Output the [X, Y] coordinate of the center of the cell containing the given text.  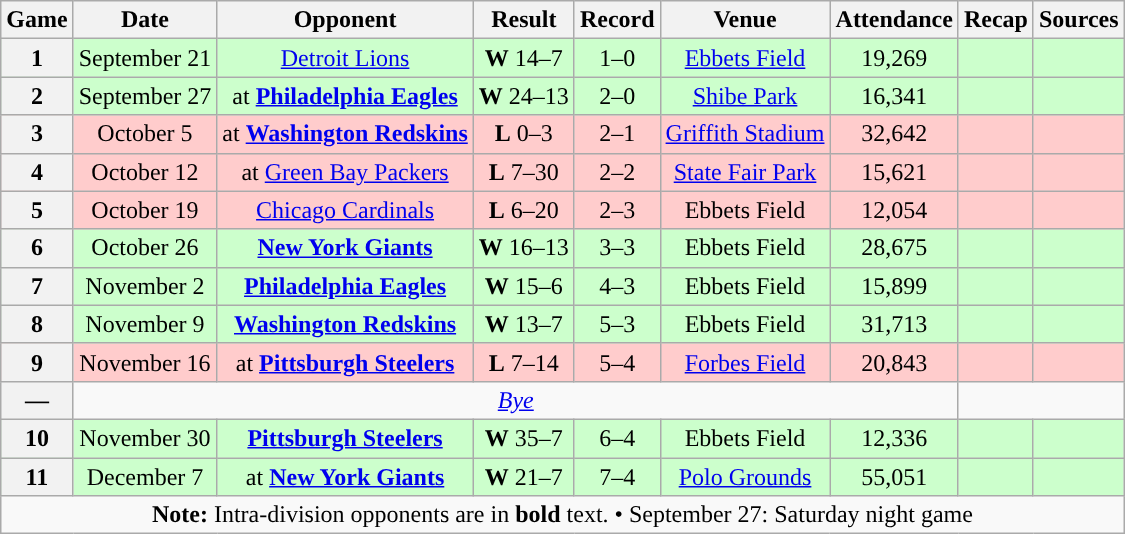
19,269 [894, 58]
15,899 [894, 286]
L 7–14 [524, 362]
Result [524, 20]
September 27 [145, 96]
W 16–13 [524, 248]
November 2 [145, 286]
Detroit Lions [345, 58]
November 30 [145, 438]
5–4 [617, 362]
3 [37, 134]
October 26 [145, 248]
2–2 [617, 172]
28,675 [894, 248]
8 [37, 324]
11 [37, 477]
32,642 [894, 134]
State Fair Park [745, 172]
at New York Giants [345, 477]
12,054 [894, 210]
L 7–30 [524, 172]
Griffith Stadium [745, 134]
2–3 [617, 210]
55,051 [894, 477]
1–0 [617, 58]
15,621 [894, 172]
Bye [516, 400]
3–3 [617, 248]
Opponent [345, 20]
Sources [1078, 20]
October 19 [145, 210]
Washington Redskins [345, 324]
— [37, 400]
10 [37, 438]
5–3 [617, 324]
Polo Grounds [745, 477]
at Green Bay Packers [345, 172]
6–4 [617, 438]
W 13–7 [524, 324]
Chicago Cardinals [345, 210]
L 6–20 [524, 210]
Recap [996, 20]
16,341 [894, 96]
W 14–7 [524, 58]
Shibe Park [745, 96]
October 5 [145, 134]
Venue [745, 20]
9 [37, 362]
Note: Intra-division opponents are in bold text. • September 27: Saturday night game [562, 515]
at Washington Redskins [345, 134]
20,843 [894, 362]
31,713 [894, 324]
12,336 [894, 438]
September 21 [145, 58]
7 [37, 286]
Record [617, 20]
2 [37, 96]
2–1 [617, 134]
Forbes Field [745, 362]
Pittsburgh Steelers [345, 438]
7–4 [617, 477]
Game [37, 20]
W 21–7 [524, 477]
at Pittsburgh Steelers [345, 362]
October 12 [145, 172]
5 [37, 210]
November 9 [145, 324]
November 16 [145, 362]
2–0 [617, 96]
Attendance [894, 20]
W 24–13 [524, 96]
Date [145, 20]
4 [37, 172]
Philadelphia Eagles [345, 286]
W 15–6 [524, 286]
6 [37, 248]
1 [37, 58]
L 0–3 [524, 134]
at Philadelphia Eagles [345, 96]
New York Giants [345, 248]
4–3 [617, 286]
December 7 [145, 477]
W 35–7 [524, 438]
